Pinpoint the cell where the given text exists, returning its [X, Y] midpoint coordinate. 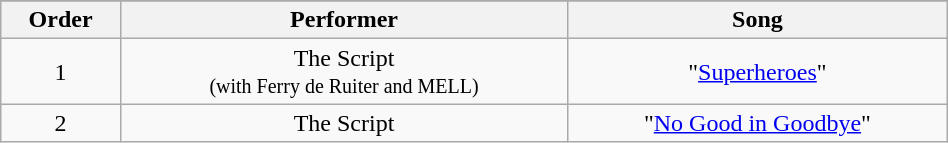
1 [61, 72]
Performer [344, 20]
The Script [344, 123]
The Script (with Ferry de Ruiter and MELL) [344, 72]
2 [61, 123]
"Superheroes" [758, 72]
Order [61, 20]
"No Good in Goodbye" [758, 123]
Song [758, 20]
